Search for the cell housing the specified text and yield its [X, Y] center coordinate. 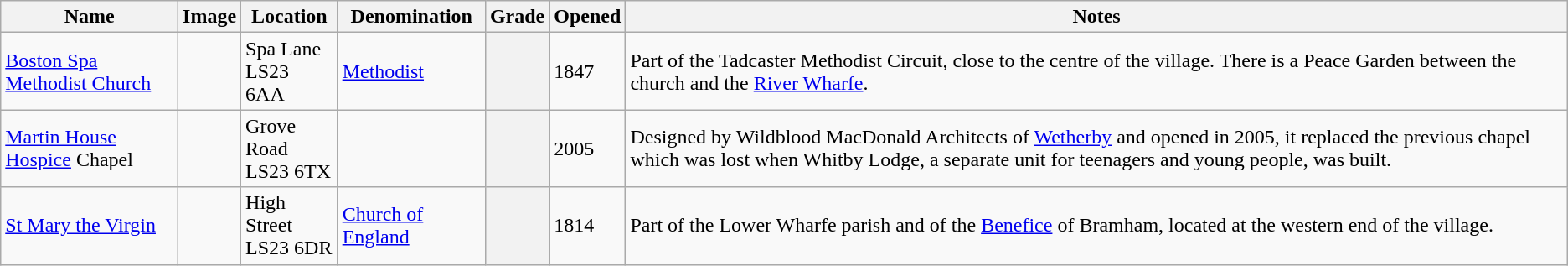
Grove RoadLS23 6TX [290, 149]
Denomination [411, 17]
Notes [1096, 17]
Church of England [411, 226]
Grade [517, 17]
St Mary the Virgin [90, 226]
Boston Spa Methodist Church [90, 71]
Name [90, 17]
2005 [588, 149]
Methodist [411, 71]
Part of the Lower Wharfe parish and of the Benefice of Bramham, located at the western end of the village. [1096, 226]
Location [290, 17]
Spa LaneLS23 6AA [290, 71]
Image [209, 17]
Part of the Tadcaster Methodist Circuit, close to the centre of the village. There is a Peace Garden between the church and the River Wharfe. [1096, 71]
Opened [588, 17]
Martin House Hospice Chapel [90, 149]
1814 [588, 226]
High StreetLS23 6DR [290, 226]
1847 [588, 71]
